Locate the cell with the specified text and output its [X, Y] center coordinate. 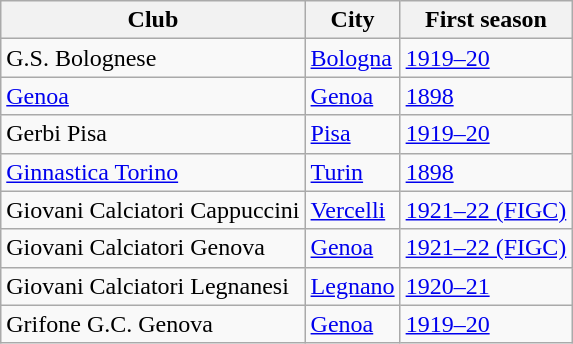
City [352, 20]
Legnano [352, 286]
First season [486, 20]
Turin [352, 172]
1920–21 [486, 286]
Giovani Calciatori Legnanesi [153, 286]
Club [153, 20]
Gerbi Pisa [153, 134]
Ginnastica Torino [153, 172]
Giovani Calciatori Genova [153, 248]
G.S. Bolognese [153, 58]
Bologna [352, 58]
Giovani Calciatori Cappuccini [153, 210]
Vercelli [352, 210]
Grifone G.C. Genova [153, 324]
Pisa [352, 134]
